Provide the (X, Y) coordinate of the cell's center where the given text is located.  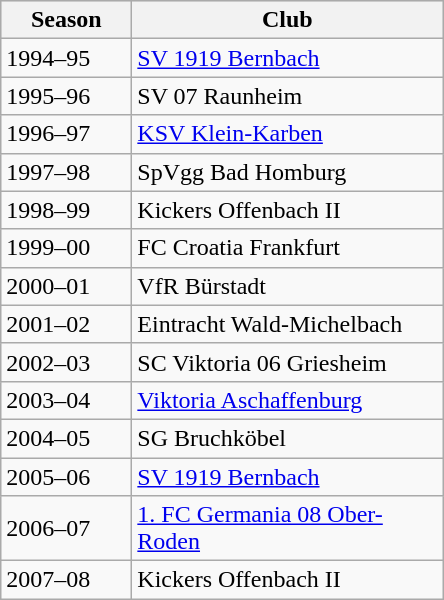
SV 07 Raunheim (288, 96)
1998–99 (66, 210)
2001–02 (66, 324)
Season (66, 20)
1. FC Germania 08 Ober-Roden (288, 528)
SG Bruchköbel (288, 438)
1995–96 (66, 96)
Club (288, 20)
2006–07 (66, 528)
KSV Klein-Karben (288, 134)
1999–00 (66, 248)
2003–04 (66, 400)
1994–95 (66, 58)
1997–98 (66, 172)
FC Croatia Frankfurt (288, 248)
2005–06 (66, 477)
Eintracht Wald-Michelbach (288, 324)
2004–05 (66, 438)
VfR Bürstadt (288, 286)
SC Viktoria 06 Griesheim (288, 362)
2000–01 (66, 286)
SpVgg Bad Homburg (288, 172)
Viktoria Aschaffenburg (288, 400)
1996–97 (66, 134)
2007–08 (66, 580)
2002–03 (66, 362)
